Determine the (x, y) coordinate at the center of the cell enclosing the given text.  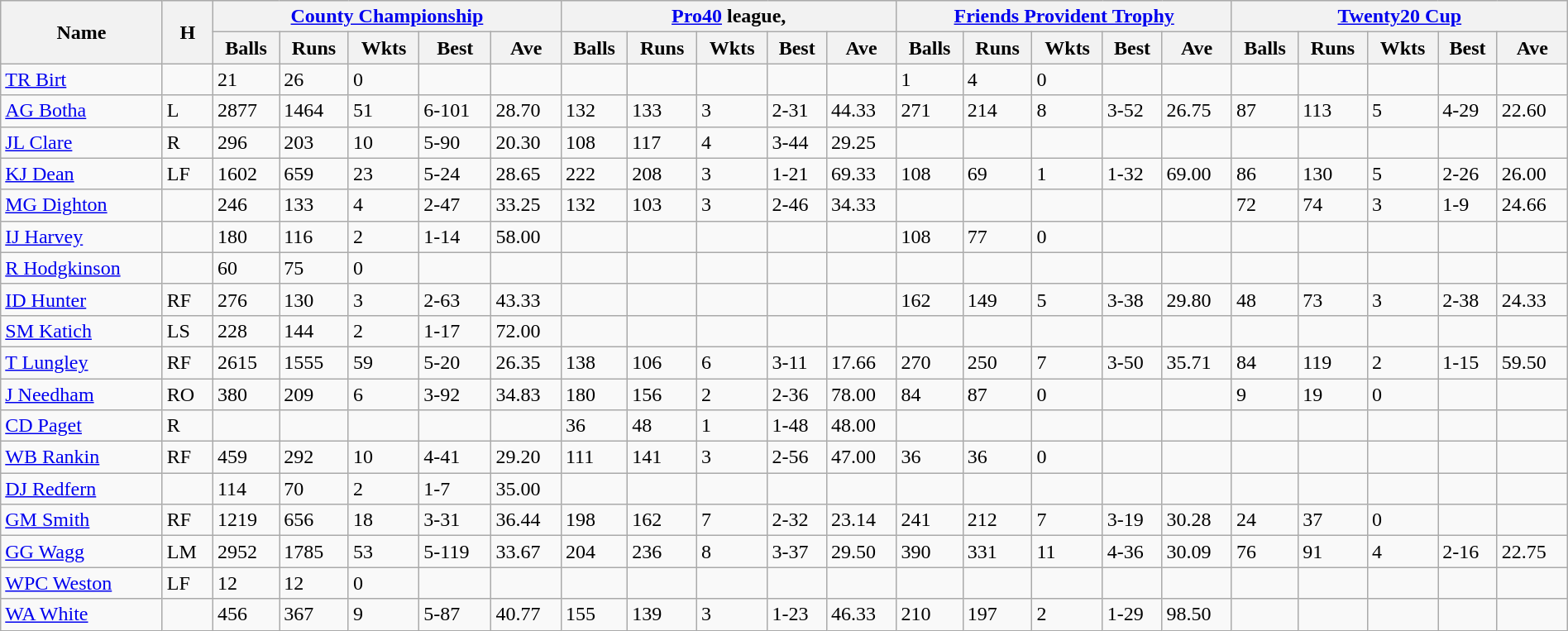
35.00 (526, 489)
23 (384, 174)
34.33 (862, 205)
59 (384, 362)
2-56 (797, 457)
L (187, 111)
380 (246, 394)
WPC Weston (81, 583)
29.80 (1198, 299)
91 (1333, 552)
3-44 (797, 142)
5-20 (455, 362)
214 (997, 111)
2-47 (455, 205)
1-17 (455, 331)
141 (662, 457)
LS (187, 331)
69.00 (1198, 174)
86 (1264, 174)
367 (314, 614)
1-15 (1468, 362)
156 (662, 394)
138 (594, 362)
2952 (246, 552)
24.33 (1532, 299)
1785 (314, 552)
JL Clare (81, 142)
198 (594, 520)
34.83 (526, 394)
197 (997, 614)
3-38 (1132, 299)
456 (246, 614)
222 (594, 174)
24 (1264, 520)
26.35 (526, 362)
MG Dighton (81, 205)
139 (662, 614)
246 (246, 205)
1-21 (797, 174)
LM (187, 552)
69 (997, 174)
2-26 (1468, 174)
2615 (246, 362)
H (187, 32)
WA White (81, 614)
144 (314, 331)
3-11 (797, 362)
28.70 (526, 111)
73 (1333, 299)
30.09 (1198, 552)
212 (997, 520)
271 (930, 111)
40.77 (526, 614)
58.00 (526, 237)
Pro40 league, (728, 17)
GM Smith (81, 520)
43.33 (526, 299)
44.33 (862, 111)
1-29 (1132, 614)
116 (314, 237)
5-87 (455, 614)
47.00 (862, 457)
209 (314, 394)
659 (314, 174)
3-92 (455, 394)
2-38 (1468, 299)
3-37 (797, 552)
DJ Redfern (81, 489)
Twenty20 Cup (1399, 17)
1-7 (455, 489)
36.44 (526, 520)
69.33 (862, 174)
20.30 (526, 142)
ID Hunter (81, 299)
331 (997, 552)
4-41 (455, 457)
48.00 (862, 426)
26.75 (1198, 111)
113 (1333, 111)
114 (246, 489)
2-32 (797, 520)
23.14 (862, 520)
1-48 (797, 426)
1602 (246, 174)
53 (384, 552)
5-24 (455, 174)
TR Birt (81, 79)
WB Rankin (81, 457)
270 (930, 362)
60 (246, 268)
2-46 (797, 205)
1219 (246, 520)
119 (1333, 362)
28.65 (526, 174)
3-52 (1132, 111)
276 (246, 299)
County Championship (387, 17)
J Needham (81, 394)
292 (314, 457)
656 (314, 520)
459 (246, 457)
296 (246, 142)
117 (662, 142)
35.71 (1198, 362)
236 (662, 552)
Name (81, 32)
GG Wagg (81, 552)
18 (384, 520)
1555 (314, 362)
1-14 (455, 237)
1-23 (797, 614)
CD Paget (81, 426)
IJ Harvey (81, 237)
KJ Dean (81, 174)
51 (384, 111)
241 (930, 520)
21 (246, 79)
46.33 (862, 614)
106 (662, 362)
T Lungley (81, 362)
SM Katich (81, 331)
6-101 (455, 111)
74 (1333, 205)
17.66 (862, 362)
59.50 (1532, 362)
1-32 (1132, 174)
30.28 (1198, 520)
2-16 (1468, 552)
33.25 (526, 205)
19 (1333, 394)
155 (594, 614)
5-90 (455, 142)
208 (662, 174)
37 (1333, 520)
22.75 (1532, 552)
3-31 (455, 520)
29.20 (526, 457)
2-63 (455, 299)
24.66 (1532, 205)
29.50 (862, 552)
2-36 (797, 394)
98.50 (1198, 614)
1-9 (1468, 205)
111 (594, 457)
11 (1067, 552)
26.00 (1532, 174)
33.67 (526, 552)
203 (314, 142)
3-19 (1132, 520)
4-36 (1132, 552)
204 (594, 552)
R Hodgkinson (81, 268)
1464 (314, 111)
210 (930, 614)
72 (1264, 205)
26 (314, 79)
228 (246, 331)
78.00 (862, 394)
75 (314, 268)
22.60 (1532, 111)
76 (1264, 552)
29.25 (862, 142)
250 (997, 362)
2-31 (797, 111)
AG Botha (81, 111)
390 (930, 552)
3-50 (1132, 362)
5-119 (455, 552)
70 (314, 489)
4-29 (1468, 111)
72.00 (526, 331)
RO (187, 394)
Friends Provident Trophy (1064, 17)
2877 (246, 111)
149 (997, 299)
77 (997, 237)
103 (662, 205)
